Search for the cell housing the specified text and yield its (x, y) center coordinate. 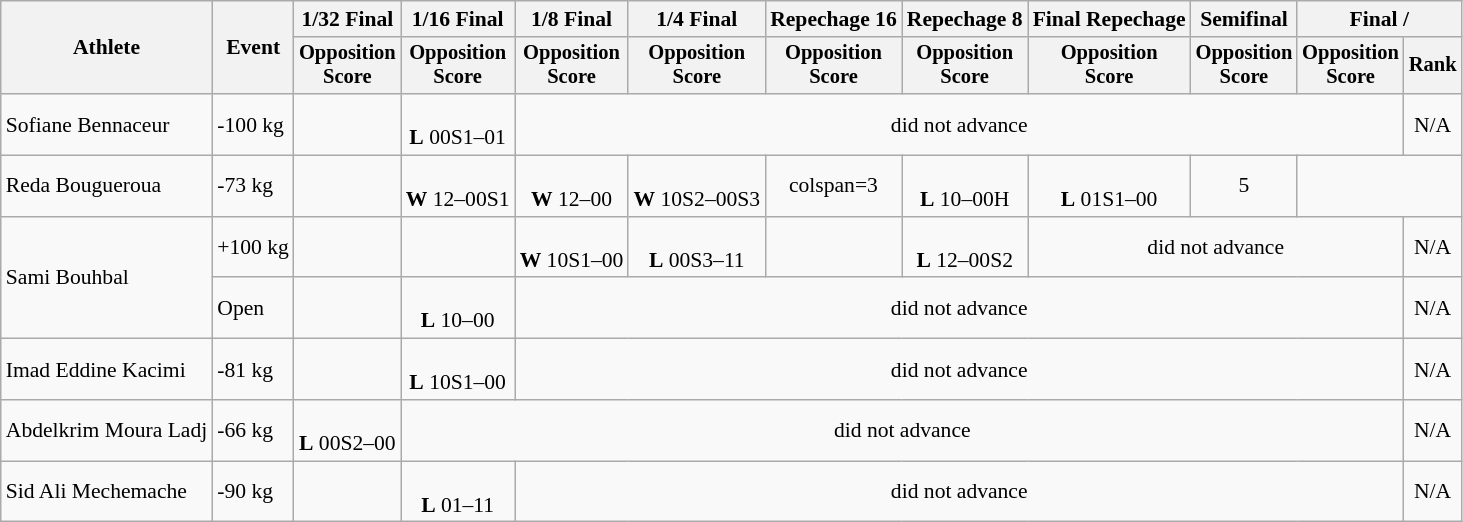
-90 kg (253, 492)
5 (1244, 186)
Sofiane Bennaceur (107, 124)
L 10S1–00 (458, 370)
Final Repechage (1110, 19)
W 10S2–00S3 (696, 186)
Sami Bouhbal (107, 278)
Athlete (107, 48)
+100 kg (253, 248)
W 10S1–00 (572, 248)
Repechage 16 (834, 19)
L 10–00 (458, 308)
Imad Eddine Kacimi (107, 370)
-100 kg (253, 124)
Semifinal (1244, 19)
Sid Ali Mechemache (107, 492)
L 10–00H (965, 186)
Open (253, 308)
Rank (1433, 66)
Final / (1379, 19)
colspan=3 (834, 186)
-73 kg (253, 186)
W 12–00S1 (458, 186)
1/4 Final (696, 19)
Reda Bougueroua (107, 186)
1/32 Final (348, 19)
-81 kg (253, 370)
L 12–00S2 (965, 248)
L 01–11 (458, 492)
Event (253, 48)
1/8 Final (572, 19)
Repechage 8 (965, 19)
1/16 Final (458, 19)
Abdelkrim Moura Ladj (107, 430)
-66 kg (253, 430)
L 00S1–01 (458, 124)
L 00S3–11 (696, 248)
W 12–00 (572, 186)
L 00S2–00 (348, 430)
L 01S1–00 (1110, 186)
